Return the (X, Y) coordinate for the center point of the cell that contains the specified text.  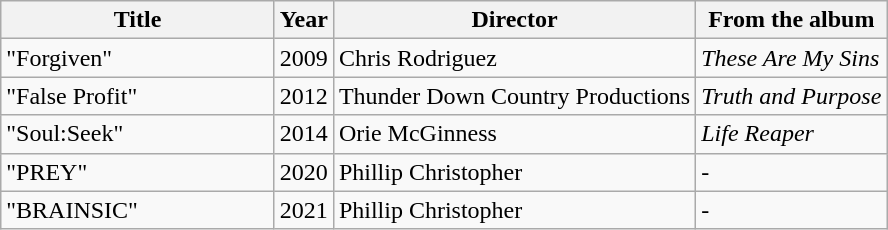
Orie McGinness (514, 134)
2021 (304, 210)
2009 (304, 58)
Thunder Down Country Productions (514, 96)
Title (138, 20)
These Are My Sins (792, 58)
"PREY" (138, 172)
"Soul:Seek" (138, 134)
Life Reaper (792, 134)
Year (304, 20)
Truth and Purpose (792, 96)
2014 (304, 134)
"False Profit" (138, 96)
"Forgiven" (138, 58)
"BRAINSIC" (138, 210)
2020 (304, 172)
From the album (792, 20)
Chris Rodriguez (514, 58)
2012 (304, 96)
Director (514, 20)
